Return the [X, Y] coordinate for the center point of the cell that contains the specified text.  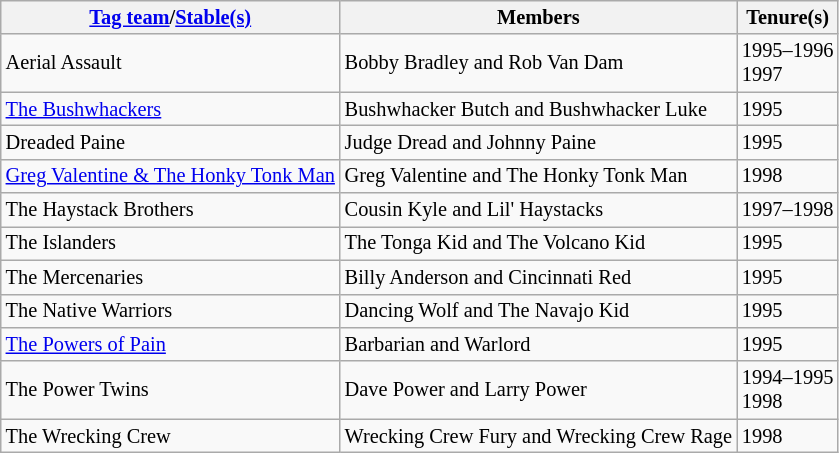
Judge Dread and Johnny Paine [538, 142]
Barbarian and Warlord [538, 344]
Bobby Bradley and Rob Van Dam [538, 63]
The Haystack Brothers [170, 210]
Tenure(s) [788, 17]
The Powers of Pain [170, 344]
The Power Twins [170, 390]
1995–19961997 [788, 63]
1994–19951998 [788, 390]
Dreaded Paine [170, 142]
Dancing Wolf and The Navajo Kid [538, 311]
Greg Valentine and The Honky Tonk Man [538, 176]
Greg Valentine & The Honky Tonk Man [170, 176]
The Islanders [170, 243]
Tag team/Stable(s) [170, 17]
The Tonga Kid and The Volcano Kid [538, 243]
1997–1998 [788, 210]
The Bushwhackers [170, 109]
Cousin Kyle and Lil' Haystacks [538, 210]
Bushwhacker Butch and Bushwhacker Luke [538, 109]
Billy Anderson and Cincinnati Red [538, 277]
The Wrecking Crew [170, 436]
Dave Power and Larry Power [538, 390]
The Native Warriors [170, 311]
Wrecking Crew Fury and Wrecking Crew Rage [538, 436]
Aerial Assault [170, 63]
The Mercenaries [170, 277]
Members [538, 17]
